Find where the given text appears and provide that cell's center as (X, Y) coordinate. 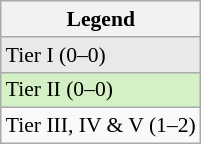
Tier III, IV & V (1–2) (101, 126)
Tier I (0–0) (101, 55)
Legend (101, 19)
Tier II (0–0) (101, 90)
